From the cell containing the given text, extract its center point as [X, Y] coordinate. 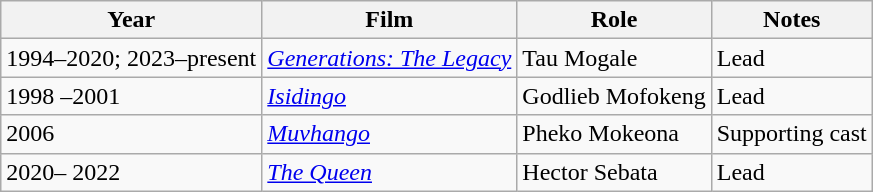
Role [614, 20]
2006 [132, 134]
1994–2020; 2023–present [132, 58]
Muvhango [390, 134]
Year [132, 20]
Film [390, 20]
Supporting cast [792, 134]
Godlieb Mofokeng [614, 96]
Isidingo [390, 96]
2020– 2022 [132, 172]
Notes [792, 20]
The Queen [390, 172]
Generations: The Legacy [390, 58]
Hector Sebata [614, 172]
Pheko Mokeona [614, 134]
1998 –2001 [132, 96]
Tau Mogale [614, 58]
